Identify which cell holds the provided text, then report its [X, Y] central coordinate. 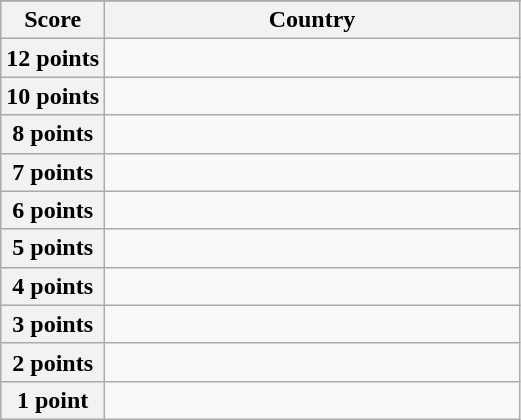
6 points [53, 210]
2 points [53, 362]
12 points [53, 58]
Country [312, 20]
4 points [53, 286]
3 points [53, 324]
8 points [53, 134]
7 points [53, 172]
1 point [53, 400]
5 points [53, 248]
Score [53, 20]
10 points [53, 96]
